Return [X, Y] of the center of cell containing provided text 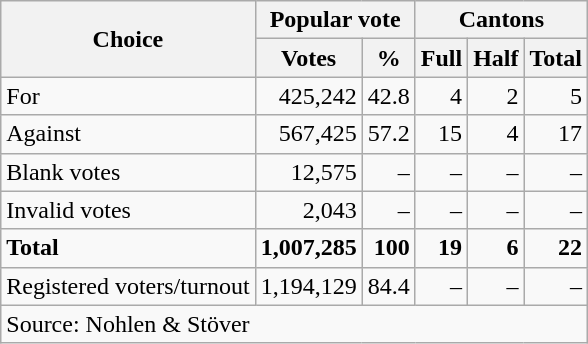
Full [441, 58]
For [128, 96]
% [388, 58]
Votes [308, 58]
2 [496, 96]
567,425 [308, 134]
15 [441, 134]
5 [556, 96]
Registered voters/turnout [128, 286]
42.8 [388, 96]
Half [496, 58]
84.4 [388, 286]
Popular vote [335, 20]
1,007,285 [308, 248]
1,194,129 [308, 286]
Cantons [501, 20]
19 [441, 248]
57.2 [388, 134]
Source: Nohlen & Stöver [294, 324]
17 [556, 134]
Blank votes [128, 172]
Choice [128, 39]
22 [556, 248]
6 [496, 248]
Against [128, 134]
100 [388, 248]
2,043 [308, 210]
Invalid votes [128, 210]
12,575 [308, 172]
425,242 [308, 96]
